Search for the cell housing the specified text and yield its (x, y) center coordinate. 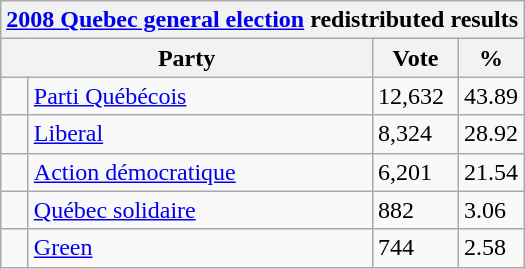
Liberal (200, 134)
28.92 (490, 134)
Action démocratique (200, 172)
Green (200, 248)
43.89 (490, 96)
2008 Quebec general election redistributed results (262, 20)
2.58 (490, 248)
6,201 (415, 172)
Québec solidaire (200, 210)
Parti Québécois (200, 96)
12,632 (415, 96)
Vote (415, 58)
8,324 (415, 134)
% (490, 58)
3.06 (490, 210)
882 (415, 210)
744 (415, 248)
21.54 (490, 172)
Party (187, 58)
